From the cell containing the given text, extract its center point as [X, Y] coordinate. 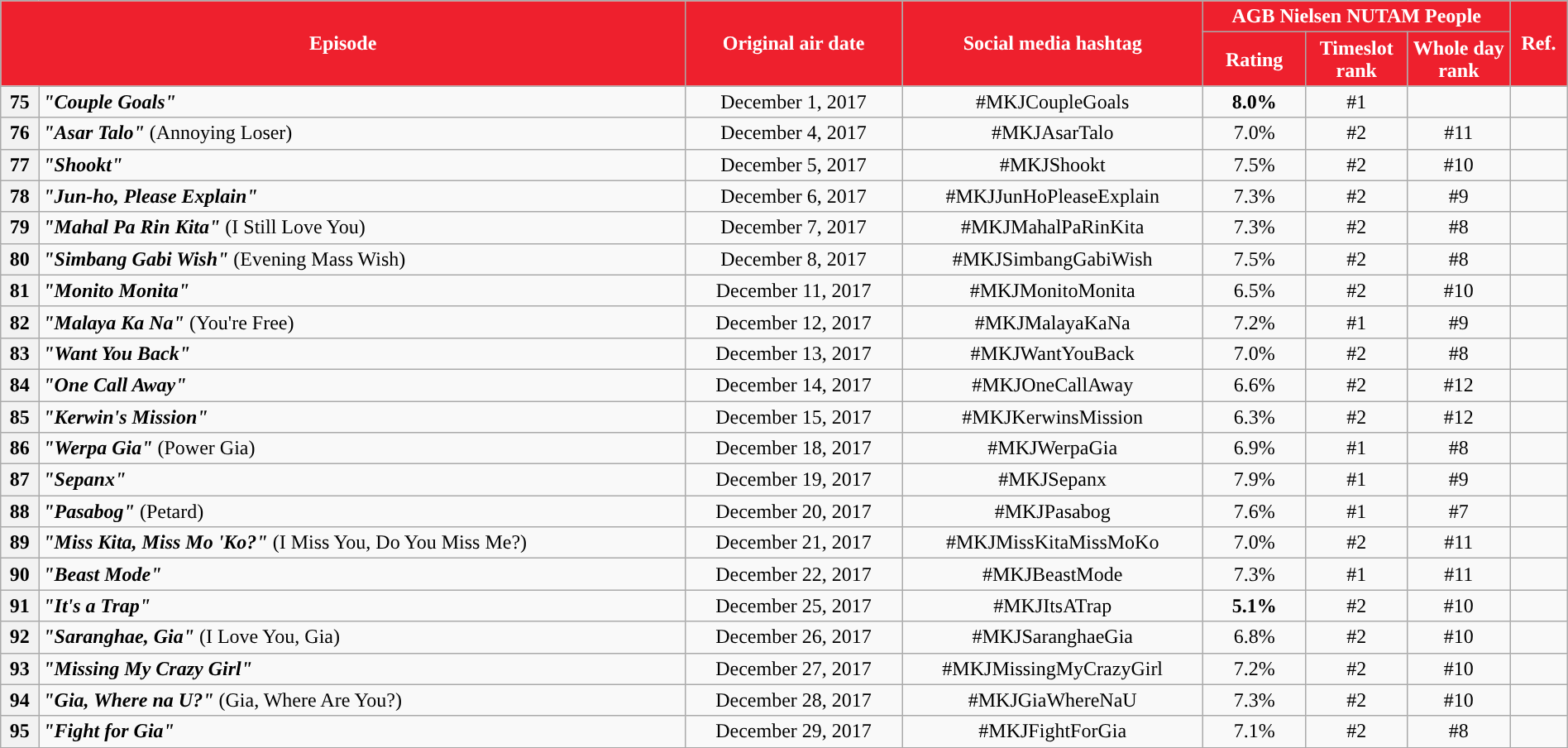
"Beast Mode" [362, 574]
83 [20, 353]
December 13, 2017 [794, 353]
December 19, 2017 [794, 480]
December 11, 2017 [794, 290]
93 [20, 669]
December 18, 2017 [794, 448]
December 21, 2017 [794, 543]
"Saranghae, Gia" (I Love You, Gia) [362, 637]
87 [20, 480]
5.1% [1255, 606]
78 [20, 196]
December 29, 2017 [794, 731]
6.3% [1255, 416]
"Sepanx" [362, 480]
"Want You Back" [362, 353]
#MKJMissingMyCrazyGirl [1052, 669]
"Jun-ho, Please Explain" [362, 196]
86 [20, 448]
82 [20, 322]
Whole dayrank [1459, 60]
88 [20, 511]
#MKJAsarTalo [1052, 133]
December 14, 2017 [794, 385]
December 1, 2017 [794, 102]
90 [20, 574]
91 [20, 606]
#MKJPasabog [1052, 511]
8.0% [1255, 102]
84 [20, 385]
December 22, 2017 [794, 574]
76 [20, 133]
95 [20, 731]
"Werpa Gia" (Power Gia) [362, 448]
"Asar Talo" (Annoying Loser) [362, 133]
"It's a Trap" [362, 606]
#MKJOneCallAway [1052, 385]
75 [20, 102]
7.1% [1255, 731]
December 20, 2017 [794, 511]
7.6% [1255, 511]
Original air date [794, 43]
Social media hashtag [1052, 43]
December 26, 2017 [794, 637]
December 15, 2017 [794, 416]
December 12, 2017 [794, 322]
#MKJSepanx [1052, 480]
89 [20, 543]
December 25, 2017 [794, 606]
#MKJMahalPaRinKita [1052, 228]
6.9% [1255, 448]
#MKJShookt [1052, 165]
"Simbang Gabi Wish" (Evening Mass Wish) [362, 259]
#MKJSaranghaeGia [1052, 637]
AGB Nielsen NUTAM People [1356, 17]
85 [20, 416]
#MKJItsATrap [1052, 606]
#MKJWantYouBack [1052, 353]
December 27, 2017 [794, 669]
81 [20, 290]
#MKJGiaWhereNaU [1052, 700]
December 7, 2017 [794, 228]
80 [20, 259]
"One Call Away" [362, 385]
79 [20, 228]
Episode [343, 43]
6.8% [1255, 637]
77 [20, 165]
"Couple Goals" [362, 102]
"Missing My Crazy Girl" [362, 669]
6.6% [1255, 385]
7.9% [1255, 480]
#7 [1459, 511]
"Malaya Ka Na" (You're Free) [362, 322]
#MKJMissKitaMissMoKo [1052, 543]
#MKJMalayaKaNa [1052, 322]
#MKJBeastMode [1052, 574]
#MKJKerwinsMission [1052, 416]
Rating [1255, 60]
#MKJFightForGia [1052, 731]
"Mahal Pa Rin Kita" (I Still Love You) [362, 228]
December 28, 2017 [794, 700]
6.5% [1255, 290]
"Monito Monita" [362, 290]
December 8, 2017 [794, 259]
December 5, 2017 [794, 165]
Timeslotrank [1356, 60]
#MKJCoupleGoals [1052, 102]
Ref. [1539, 43]
92 [20, 637]
"Pasabog" (Petard) [362, 511]
#MKJWerpaGia [1052, 448]
December 4, 2017 [794, 133]
"Shookt" [362, 165]
#MKJMonitoMonita [1052, 290]
"Miss Kita, Miss Mo 'Ko?" (I Miss You, Do You Miss Me?) [362, 543]
#MKJSimbangGabiWish [1052, 259]
December 6, 2017 [794, 196]
"Gia, Where na U?" (Gia, Where Are You?) [362, 700]
"Kerwin's Mission" [362, 416]
94 [20, 700]
#MKJJunHoPleaseExplain [1052, 196]
"Fight for Gia" [362, 731]
